Return [x, y] of the center of cell containing provided text 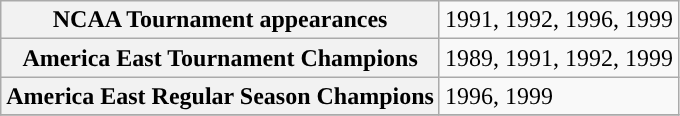
1989, 1991, 1992, 1999 [558, 58]
1991, 1992, 1996, 1999 [558, 20]
America East Regular Season Champions [220, 96]
America East Tournament Champions [220, 58]
NCAA Tournament appearances [220, 20]
1996, 1999 [558, 96]
